For the text-containing cell, return its midpoint in [x, y] coordinate format. 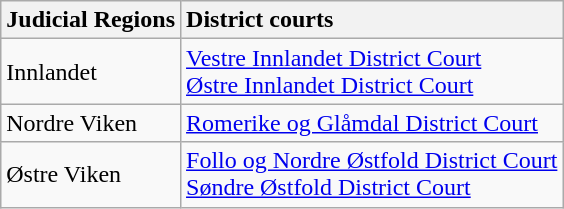
Judicial Regions [91, 20]
Vestre Innlandet District CourtØstre Innlandet District Court [372, 72]
Innlandet [91, 72]
Follo og Nordre Østfold District CourtSøndre Østfold District Court [372, 174]
District courts [372, 20]
Nordre Viken [91, 123]
Østre Viken [91, 174]
Romerike og Glåmdal District Court [372, 123]
